Determine the [x, y] coordinate at the center of the cell enclosing the given text.  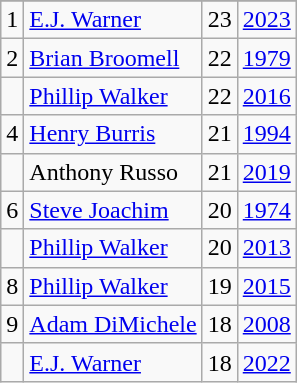
2019 [266, 172]
1974 [266, 210]
2013 [266, 248]
2022 [266, 362]
Steve Joachim [113, 210]
9 [12, 324]
1994 [266, 134]
Adam DiMichele [113, 324]
2015 [266, 286]
8 [12, 286]
1979 [266, 58]
Anthony Russo [113, 172]
23 [220, 20]
4 [12, 134]
Henry Burris [113, 134]
2016 [266, 96]
2 [12, 58]
Brian Broomell [113, 58]
19 [220, 286]
2008 [266, 324]
2023 [266, 20]
1 [12, 20]
6 [12, 210]
